Extract the (x, y) coordinate from the center of the cell holding the provided text.  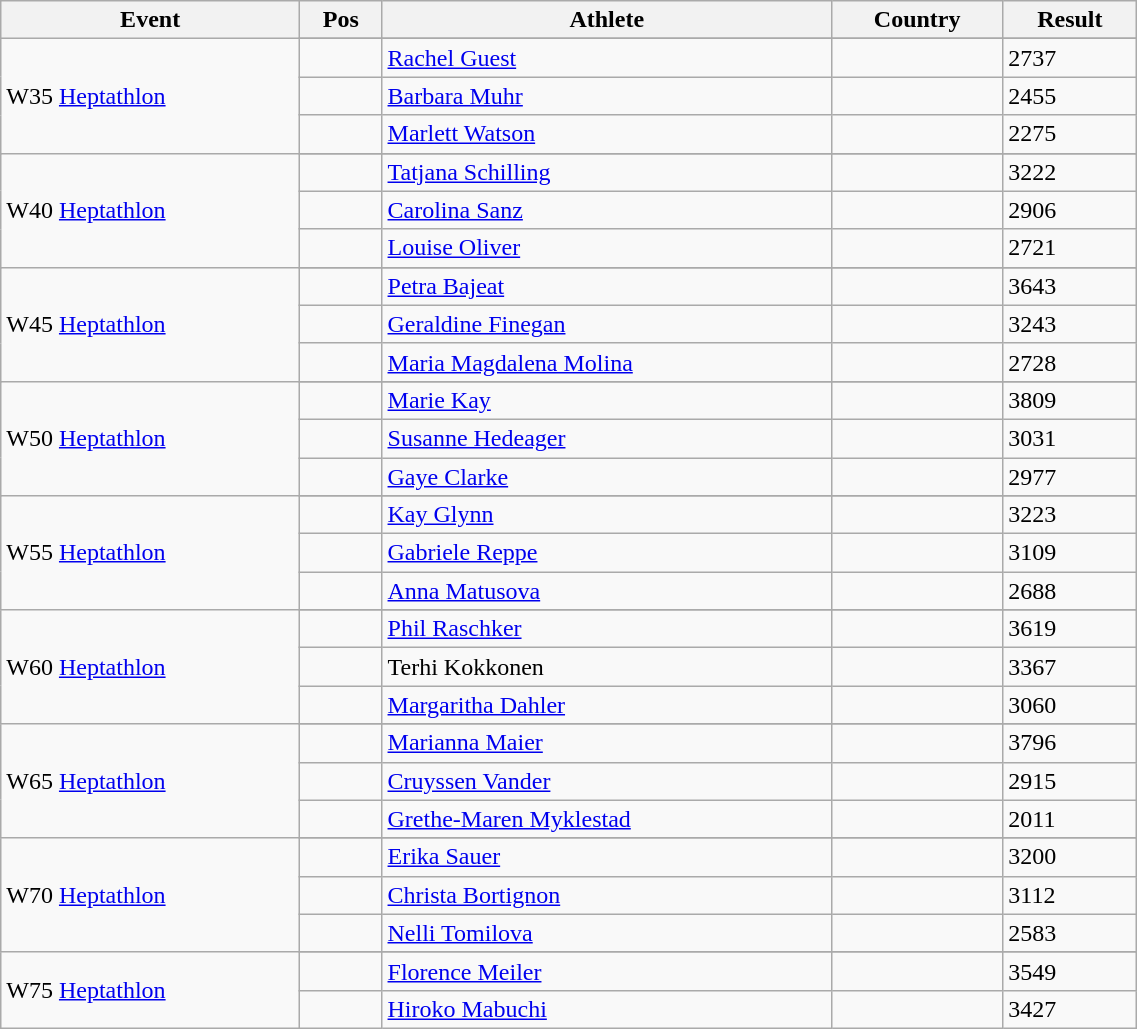
Pos (340, 20)
2906 (1070, 210)
Anna Matusova (606, 591)
Tatjana Schilling (606, 172)
Margaritha Dahler (606, 705)
Geraldine Finegan (606, 324)
Nelli Tomilova (606, 933)
2583 (1070, 933)
2737 (1070, 58)
3643 (1070, 286)
W65 Heptathlon (150, 781)
Country (916, 20)
Barbara Muhr (606, 96)
Petra Bajeat (606, 286)
2721 (1070, 248)
Terhi Kokkonen (606, 667)
3809 (1070, 400)
Event (150, 20)
W40 Heptathlon (150, 210)
3243 (1070, 324)
Hiroko Mabuchi (606, 1009)
3427 (1070, 1009)
Result (1070, 20)
W35 Heptathlon (150, 96)
3060 (1070, 705)
Phil Raschker (606, 629)
3031 (1070, 438)
2728 (1070, 362)
Gaye Clarke (606, 477)
W45 Heptathlon (150, 324)
W70 Heptathlon (150, 895)
Grethe-Maren Myklestad (606, 819)
3367 (1070, 667)
2455 (1070, 96)
Christa Bortignon (606, 895)
2011 (1070, 819)
2275 (1070, 134)
Marlett Watson (606, 134)
3109 (1070, 553)
Athlete (606, 20)
W75 Heptathlon (150, 990)
Gabriele Reppe (606, 553)
3200 (1070, 857)
3112 (1070, 895)
Cruyssen Vander (606, 781)
W60 Heptathlon (150, 667)
3223 (1070, 515)
3549 (1070, 971)
2977 (1070, 477)
3222 (1070, 172)
Louise Oliver (606, 248)
Maria Magdalena Molina (606, 362)
Marie Kay (606, 400)
W50 Heptathlon (150, 438)
Rachel Guest (606, 58)
2688 (1070, 591)
Erika Sauer (606, 857)
Florence Meiler (606, 971)
3619 (1070, 629)
Carolina Sanz (606, 210)
W55 Heptathlon (150, 553)
Susanne Hedeager (606, 438)
3796 (1070, 743)
Marianna Maier (606, 743)
2915 (1070, 781)
Kay Glynn (606, 515)
